Return [x, y] of the center of cell containing provided text 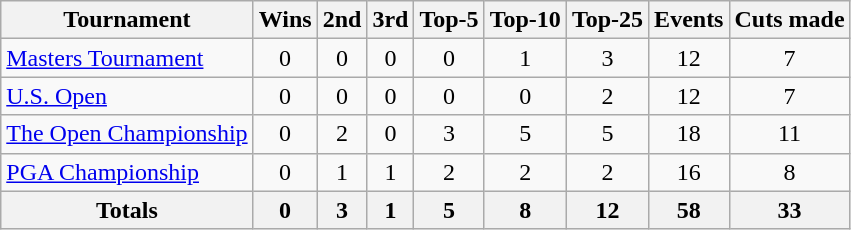
Totals [127, 210]
58 [689, 210]
Top-25 [607, 20]
Top-5 [449, 20]
Events [689, 20]
PGA Championship [127, 172]
16 [689, 172]
Wins [285, 20]
11 [790, 134]
18 [689, 134]
Tournament [127, 20]
Masters Tournament [127, 58]
Top-10 [525, 20]
The Open Championship [127, 134]
U.S. Open [127, 96]
3rd [390, 20]
33 [790, 210]
2nd [342, 20]
Cuts made [790, 20]
